For the text-containing cell, return its midpoint in (X, Y) coordinate format. 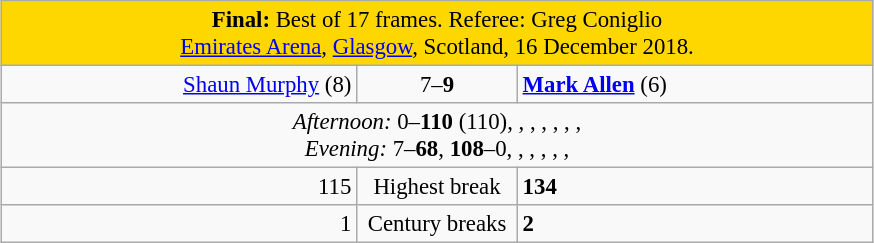
Shaun Murphy (8) (179, 85)
1 (179, 224)
Mark Allen (6) (695, 85)
Century breaks (438, 224)
Afternoon: 0–110 (110), , , , , , , Evening: 7–68, 108–0, , , , , , (437, 136)
7–9 (438, 85)
2 (695, 224)
115 (179, 187)
Final: Best of 17 frames. Referee: Greg Coniglio Emirates Arena, Glasgow, Scotland, 16 December 2018. (437, 34)
134 (695, 187)
Highest break (438, 187)
